Scan for the cell matching the given text and deliver its [x, y] coordinate at center. 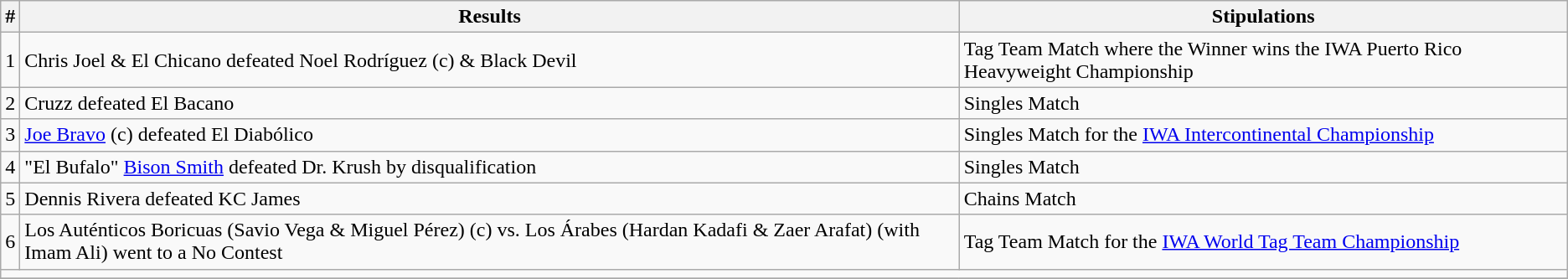
Tag Team Match for the IWA World Tag Team Championship [1263, 241]
5 [10, 199]
# [10, 17]
2 [10, 103]
Results [489, 17]
Chris Joel & El Chicano defeated Noel Rodríguez (c) & Black Devil [489, 60]
"El Bufalo" Bison Smith defeated Dr. Krush by disqualification [489, 167]
6 [10, 241]
Stipulations [1263, 17]
Cruzz defeated El Bacano [489, 103]
Dennis Rivera defeated KC James [489, 199]
4 [10, 167]
Singles Match for the IWA Intercontinental Championship [1263, 135]
Chains Match [1263, 199]
Joe Bravo (c) defeated El Diabólico [489, 135]
1 [10, 60]
Los Auténticos Boricuas (Savio Vega & Miguel Pérez) (c) vs. Los Árabes (Hardan Kadafi & Zaer Arafat) (with Imam Ali) went to a No Contest [489, 241]
Tag Team Match where the Winner wins the IWA Puerto Rico Heavyweight Championship [1263, 60]
3 [10, 135]
